Detect which cell encompasses the target text, then output its [x, y] center coordinate. 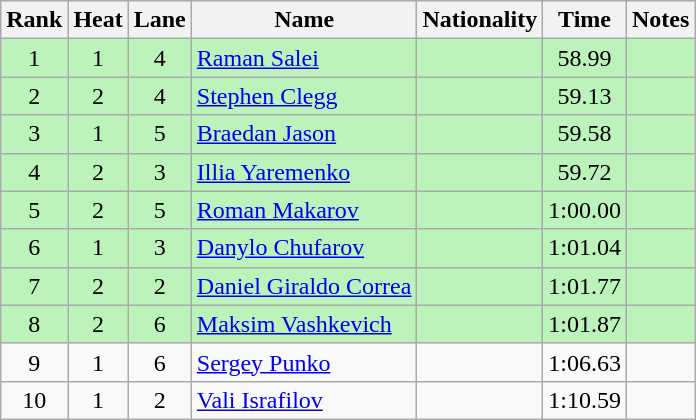
Time [585, 20]
Illia Yaremenko [304, 172]
59.13 [585, 96]
Name [304, 20]
Notes [660, 20]
Rank [34, 20]
Stephen Clegg [304, 96]
Daniel Giraldo Correa [304, 286]
59.58 [585, 134]
58.99 [585, 58]
1:10.59 [585, 400]
Lane [160, 20]
1:01.04 [585, 248]
10 [34, 400]
Raman Salei [304, 58]
Maksim Vashkevich [304, 324]
1:01.87 [585, 324]
Danylo Chufarov [304, 248]
Sergey Punko [304, 362]
Nationality [480, 20]
1:06.63 [585, 362]
Roman Makarov [304, 210]
1:00.00 [585, 210]
1:01.77 [585, 286]
59.72 [585, 172]
Heat [98, 20]
7 [34, 286]
Braedan Jason [304, 134]
9 [34, 362]
8 [34, 324]
Vali Israfilov [304, 400]
